Scan for the cell matching the given text and deliver its [X, Y] coordinate at center. 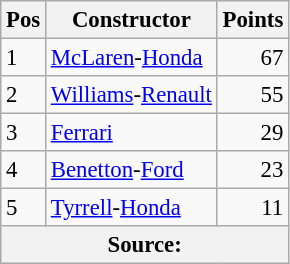
Pos [24, 20]
Constructor [132, 20]
Source: [145, 245]
2 [24, 95]
Tyrrell-Honda [132, 208]
4 [24, 170]
1 [24, 58]
Williams-Renault [132, 95]
Benetton-Ford [132, 170]
29 [252, 133]
3 [24, 133]
67 [252, 58]
McLaren-Honda [132, 58]
Ferrari [132, 133]
Points [252, 20]
5 [24, 208]
55 [252, 95]
11 [252, 208]
23 [252, 170]
